Return the (x, y) coordinate for the center point of the cell that contains the specified text.  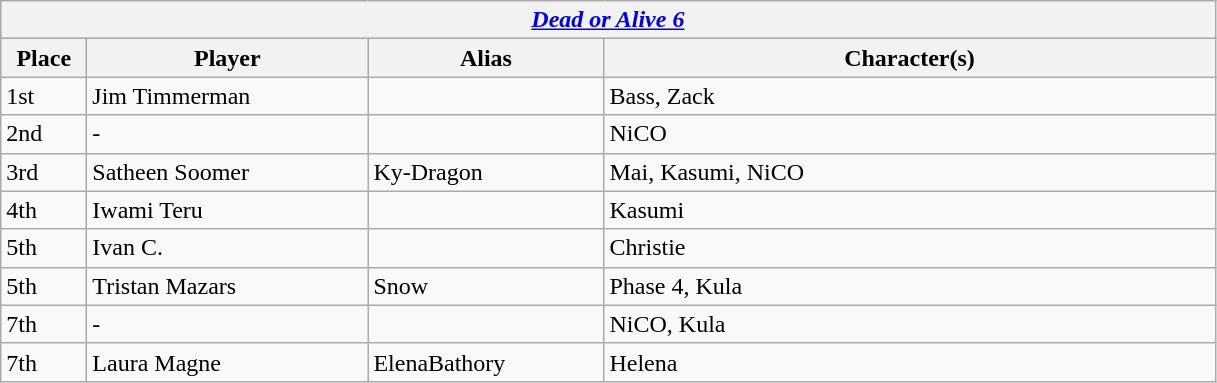
Alias (486, 58)
Christie (910, 248)
1st (44, 96)
Satheen Soomer (228, 172)
Dead or Alive 6 (608, 20)
Tristan Mazars (228, 286)
NiCO, Kula (910, 324)
Mai, Kasumi, NiCO (910, 172)
2nd (44, 134)
3rd (44, 172)
Bass, Zack (910, 96)
Place (44, 58)
ElenaBathory (486, 362)
Player (228, 58)
4th (44, 210)
Jim Timmerman (228, 96)
Laura Magne (228, 362)
Phase 4, Kula (910, 286)
Ivan C. (228, 248)
Character(s) (910, 58)
NiCO (910, 134)
Iwami Teru (228, 210)
Helena (910, 362)
Ky-Dragon (486, 172)
Snow (486, 286)
Kasumi (910, 210)
